Detect which cell encompasses the target text, then output its (x, y) center coordinate. 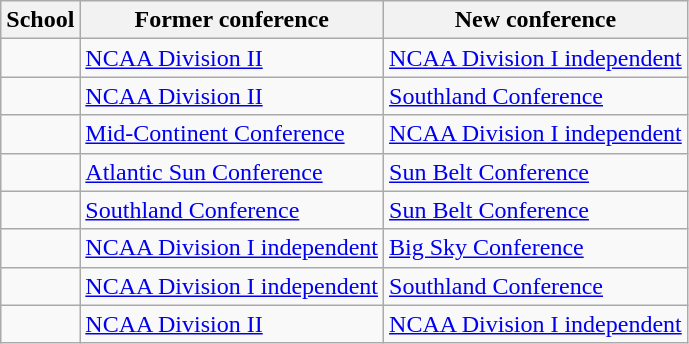
Mid-Continent Conference (232, 134)
Atlantic Sun Conference (232, 172)
Big Sky Conference (536, 248)
School (40, 20)
New conference (536, 20)
Former conference (232, 20)
